For the text-containing cell, return its midpoint in (x, y) coordinate format. 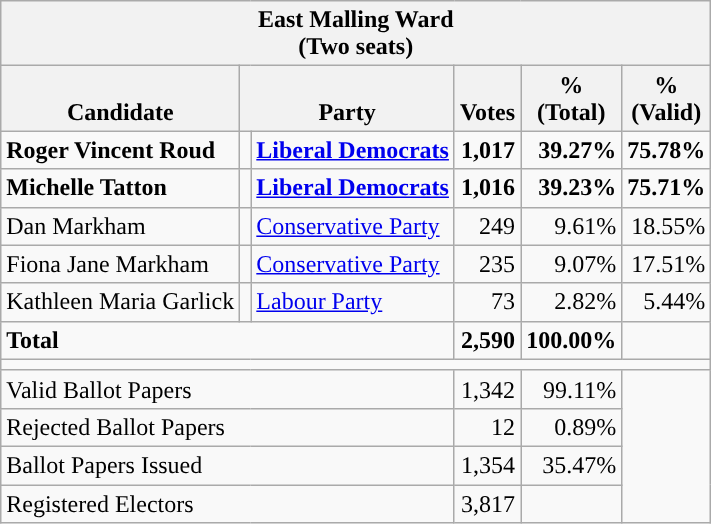
1,342 (487, 389)
Roger Vincent Roud (120, 150)
Kathleen Maria Garlick (120, 302)
Registered Electors (228, 503)
Fiona Jane Markham (120, 264)
Party (348, 98)
12 (487, 427)
249 (487, 226)
1,354 (487, 465)
Michelle Tatton (120, 188)
235 (487, 264)
Candidate (120, 98)
99.11% (572, 389)
39.27% (572, 150)
1,017 (487, 150)
Votes (487, 98)
39.23% (572, 188)
1,016 (487, 188)
73 (487, 302)
9.07% (572, 264)
9.61% (572, 226)
East Malling Ward(Two seats) (356, 34)
%(Total) (572, 98)
5.44% (666, 302)
Valid Ballot Papers (228, 389)
Ballot Papers Issued (228, 465)
100.00% (572, 340)
Labour Party (353, 302)
75.78% (666, 150)
17.51% (666, 264)
35.47% (572, 465)
Rejected Ballot Papers (228, 427)
2,590 (487, 340)
0.89% (572, 427)
Total (228, 340)
%(Valid) (666, 98)
18.55% (666, 226)
2.82% (572, 302)
Dan Markham (120, 226)
75.71% (666, 188)
3,817 (487, 503)
